Return (X, Y) of the center of cell containing provided text 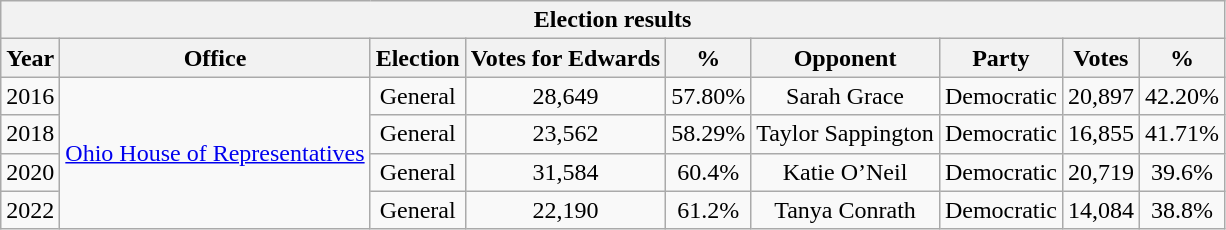
38.8% (1182, 210)
2016 (30, 96)
41.71% (1182, 134)
Ohio House of Representatives (215, 153)
Election results (613, 20)
31,584 (565, 172)
20,897 (1100, 96)
42.20% (1182, 96)
2022 (30, 210)
2018 (30, 134)
58.29% (708, 134)
16,855 (1100, 134)
28,649 (565, 96)
Party (1000, 58)
Katie O’Neil (846, 172)
39.6% (1182, 172)
14,084 (1100, 210)
Taylor Sappington (846, 134)
Year (30, 58)
61.2% (708, 210)
Opponent (846, 58)
Election (418, 58)
Votes (1100, 58)
Votes for Edwards (565, 58)
Tanya Conrath (846, 210)
22,190 (565, 210)
23,562 (565, 134)
60.4% (708, 172)
57.80% (708, 96)
Office (215, 58)
20,719 (1100, 172)
Sarah Grace (846, 96)
2020 (30, 172)
